Capture the cell that displays the provided text and extract its [X, Y] central coordinate. 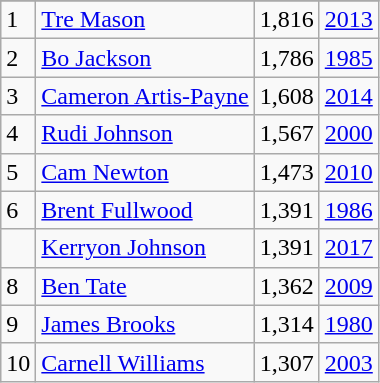
1,473 [286, 172]
2017 [348, 248]
1,362 [286, 286]
9 [18, 324]
1980 [348, 324]
James Brooks [145, 324]
3 [18, 96]
1,816 [286, 20]
Brent Fullwood [145, 210]
4 [18, 134]
Cam Newton [145, 172]
10 [18, 362]
1985 [348, 58]
1986 [348, 210]
1,567 [286, 134]
Bo Jackson [145, 58]
Kerryon Johnson [145, 248]
Rudi Johnson [145, 134]
1,307 [286, 362]
2003 [348, 362]
1 [18, 20]
1,786 [286, 58]
2000 [348, 134]
2013 [348, 20]
Ben Tate [145, 286]
Carnell Williams [145, 362]
5 [18, 172]
2014 [348, 96]
1,608 [286, 96]
2010 [348, 172]
2009 [348, 286]
6 [18, 210]
Cameron Artis-Payne [145, 96]
Tre Mason [145, 20]
2 [18, 58]
1,314 [286, 324]
8 [18, 286]
